Output the (x, y) coordinate of the center of the cell containing the given text.  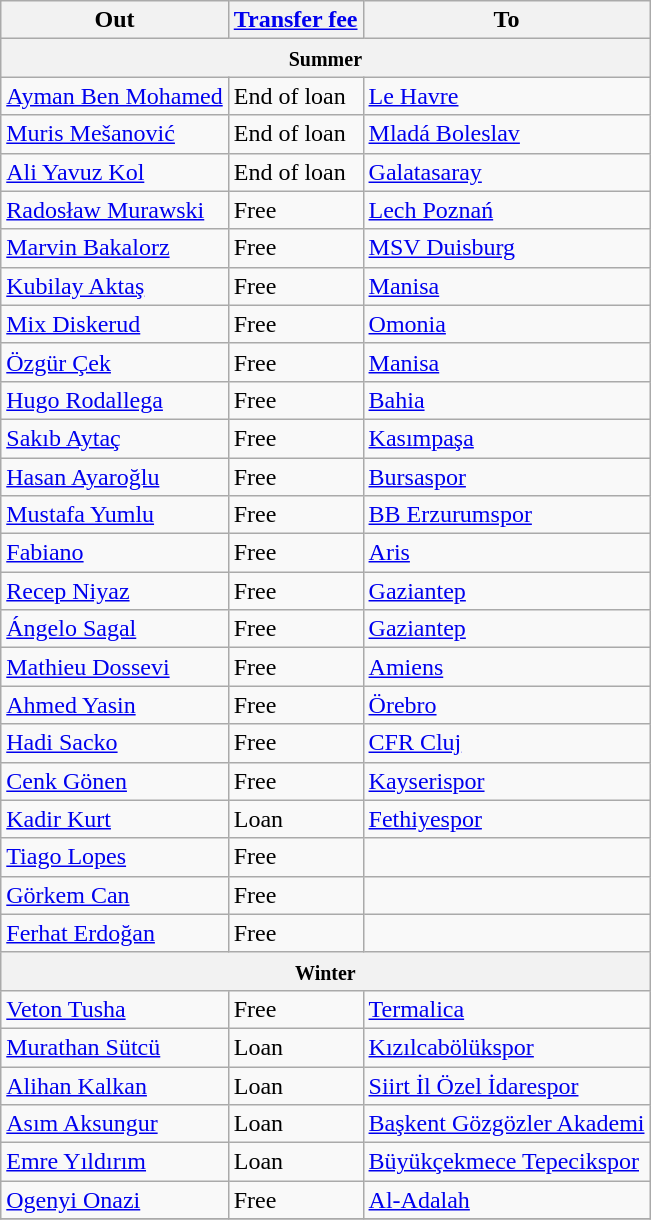
Mathieu Dossevi (114, 667)
Muris Mešanović (114, 134)
Amiens (506, 667)
Sakıb Aytaç (114, 438)
Kadir Kurt (114, 819)
Hasan Ayaroğlu (114, 477)
Mladá Boleslav (506, 134)
Le Havre (506, 96)
Omonia (506, 324)
Başkent Gözgözler Akademi (506, 1124)
Kızılcabölükspor (506, 1047)
Veton Tusha (114, 1009)
Aris (506, 553)
Out (114, 20)
Özgür Çek (114, 362)
To (506, 20)
Hadi Sacko (114, 743)
Kayserispor (506, 781)
Ogenyi Onazi (114, 1200)
Cenk Gönen (114, 781)
Bursaspor (506, 477)
Görkem Can (114, 895)
Radosław Murawski (114, 210)
Asım Aksungur (114, 1124)
Siirt İl Özel İdarespor (506, 1085)
Ayman Ben Mohamed (114, 96)
Kasımpaşa (506, 438)
Mustafa Yumlu (114, 515)
Mix Diskerud (114, 324)
Al-Adalah (506, 1200)
Büyükçekmece Tepecikspor (506, 1162)
Fabiano (114, 553)
Ángelo Sagal (114, 629)
Tiago Lopes (114, 857)
BB Erzurumspor (506, 515)
Termalica (506, 1009)
Recep Niyaz (114, 591)
Ahmed Yasin (114, 705)
Galatasaray (506, 172)
Emre Yıldırım (114, 1162)
Lech Poznań (506, 210)
Ali Yavuz Kol (114, 172)
Fethiyespor (506, 819)
Summer (326, 58)
CFR Cluj (506, 743)
Murathan Sütcü (114, 1047)
Alihan Kalkan (114, 1085)
Ferhat Erdoğan (114, 933)
Marvin Bakalorz (114, 248)
Örebro (506, 705)
MSV Duisburg (506, 248)
Winter (326, 971)
Bahia (506, 400)
Transfer fee (296, 20)
Hugo Rodallega (114, 400)
Kubilay Aktaş (114, 286)
